From the cell containing the given text, extract its center point as (X, Y) coordinate. 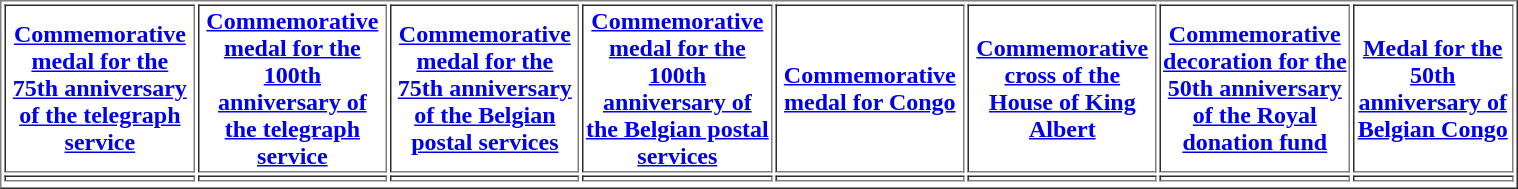
Commemorative medal for Congo (870, 88)
Commemorative cross of the House of King Albert (1062, 88)
Commemorative medal for the 75th anniversary of the Belgian postal services (484, 88)
Commemorative decoration for the 50th anniversary of the Royal donation fund (1254, 88)
Commemorative medal for the 100th anniversary of the telegraph service (292, 88)
Commemorative medal for the 75th anniversary of the telegraph service (100, 88)
Medal for the 50th anniversary of Belgian Congo (1433, 88)
Commemorative medal for the 100th anniversary of the Belgian postal services (678, 88)
